For the text-containing cell, return its midpoint in [x, y] coordinate format. 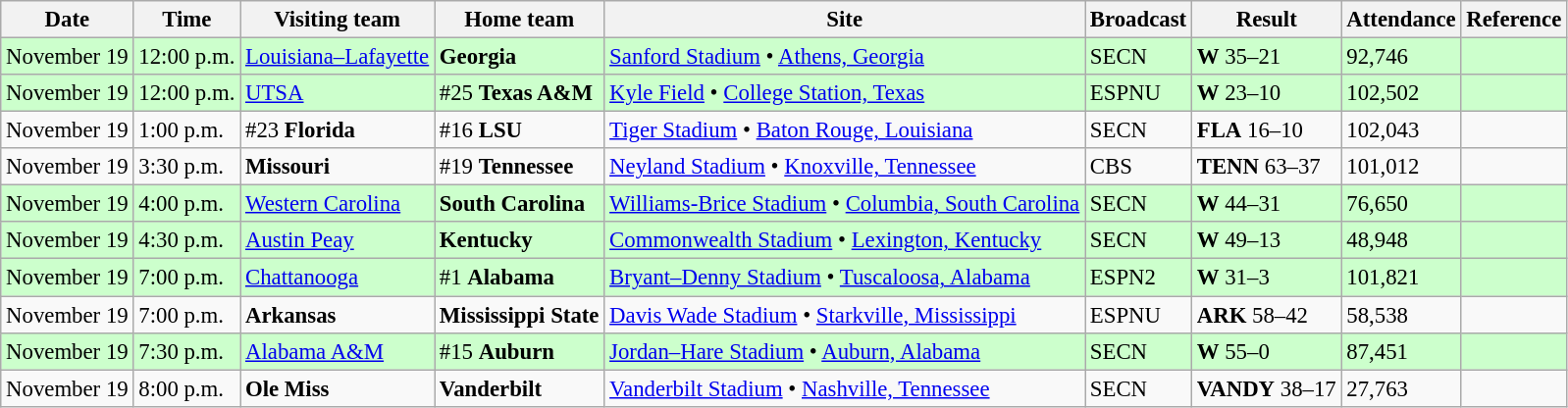
Georgia [520, 57]
27,763 [1401, 388]
Louisiana–Lafayette [338, 57]
87,451 [1401, 351]
102,043 [1401, 130]
Austin Peay [338, 240]
W 35–21 [1266, 57]
Western Carolina [338, 204]
Davis Wade Stadium • Starkville, Mississippi [845, 315]
3:30 p.m. [186, 167]
Arkansas [338, 315]
76,650 [1401, 204]
Kyle Field • College Station, Texas [845, 93]
Time [186, 20]
CBS [1138, 167]
Tiger Stadium • Baton Rouge, Louisiana [845, 130]
W 31–3 [1266, 278]
#25 Texas A&M [520, 93]
W 49–13 [1266, 240]
Result [1266, 20]
7:30 p.m. [186, 351]
102,502 [1401, 93]
Missouri [338, 167]
Jordan–Hare Stadium • Auburn, Alabama [845, 351]
#16 LSU [520, 130]
Broadcast [1138, 20]
#23 Florida [338, 130]
VANDY 38–17 [1266, 388]
Bryant–Denny Stadium • Tuscaloosa, Alabama [845, 278]
Site [845, 20]
92,746 [1401, 57]
Attendance [1401, 20]
Visiting team [338, 20]
W 23–10 [1266, 93]
South Carolina [520, 204]
Sanford Stadium • Athens, Georgia [845, 57]
Williams-Brice Stadium • Columbia, South Carolina [845, 204]
58,538 [1401, 315]
#15 Auburn [520, 351]
W 44–31 [1266, 204]
Alabama A&M [338, 351]
UTSA [338, 93]
Vanderbilt Stadium • Nashville, Tennessee [845, 388]
Date [67, 20]
ARK 58–42 [1266, 315]
101,821 [1401, 278]
TENN 63–37 [1266, 167]
W 55–0 [1266, 351]
FLA 16–10 [1266, 130]
Chattanooga [338, 278]
8:00 p.m. [186, 388]
Reference [1514, 20]
1:00 p.m. [186, 130]
ESPN2 [1138, 278]
Home team [520, 20]
Vanderbilt [520, 388]
4:30 p.m. [186, 240]
48,948 [1401, 240]
Mississippi State [520, 315]
101,012 [1401, 167]
Neyland Stadium • Knoxville, Tennessee [845, 167]
Ole Miss [338, 388]
#1 Alabama [520, 278]
#19 Tennessee [520, 167]
Commonwealth Stadium • Lexington, Kentucky [845, 240]
4:00 p.m. [186, 204]
Kentucky [520, 240]
